Detect which cell encompasses the target text, then output its [x, y] center coordinate. 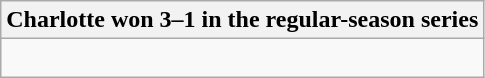
Charlotte won 3–1 in the regular-season series [242, 20]
